From the cell containing the given text, extract its center point as (x, y) coordinate. 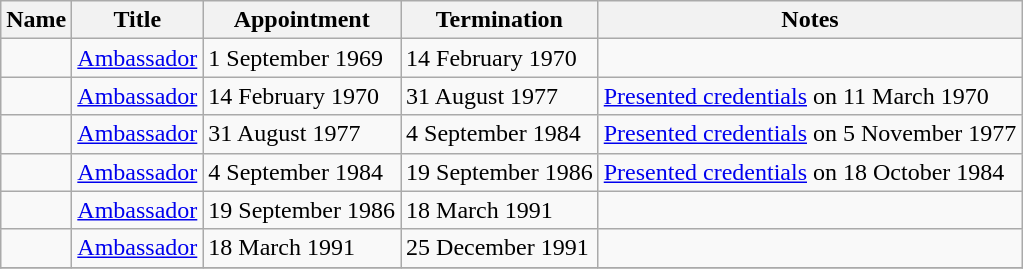
Presented credentials on 5 November 1977 (810, 134)
Presented credentials on 11 March 1970 (810, 96)
Termination (500, 20)
1 September 1969 (302, 58)
Title (138, 20)
Name (36, 20)
Notes (810, 20)
Presented credentials on 18 October 1984 (810, 172)
25 December 1991 (500, 248)
Appointment (302, 20)
